Output the [x, y] coordinate of the center of the cell containing the given text.  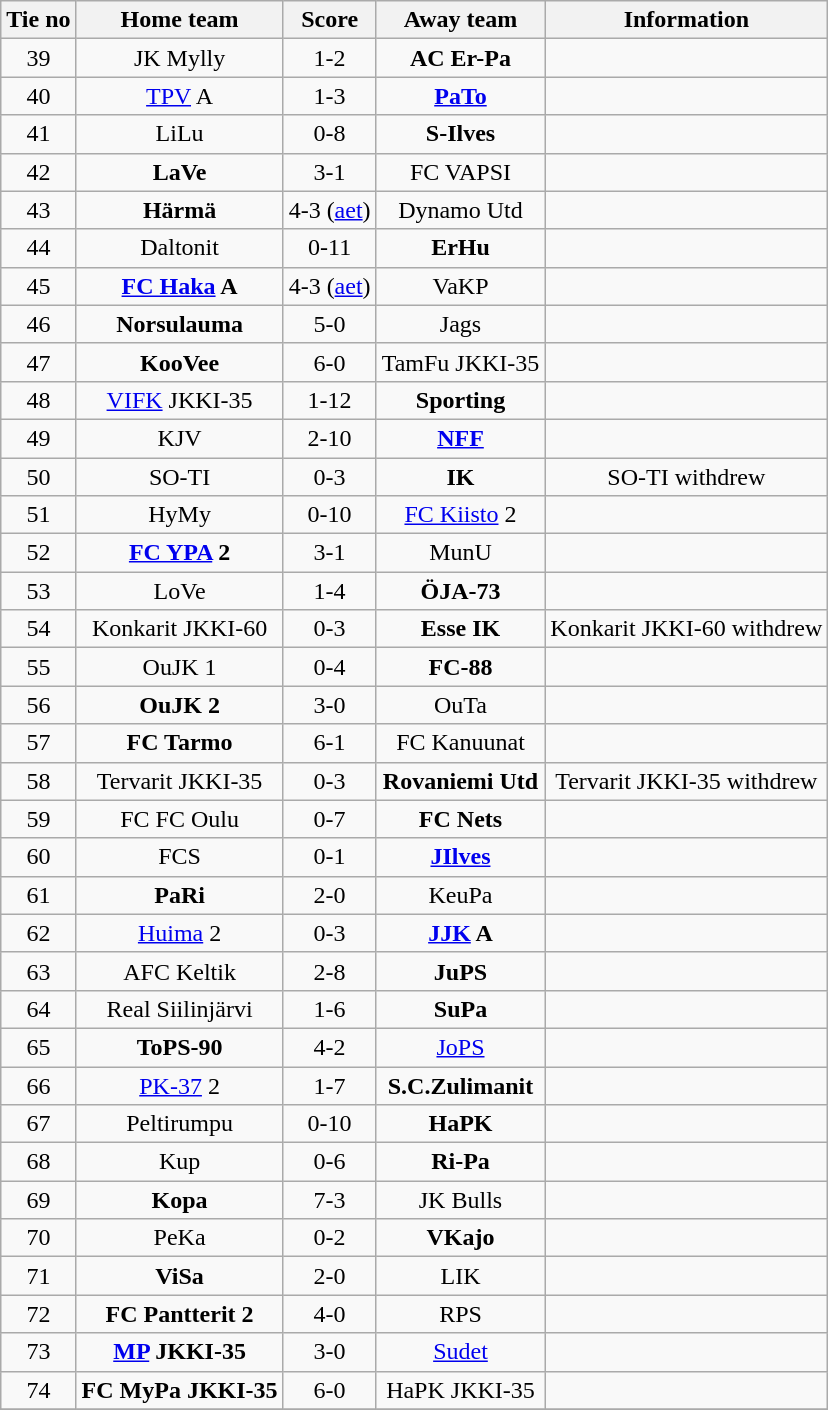
PaTo [460, 96]
FC MyPa JKKI-35 [180, 1390]
VKajo [460, 1238]
43 [38, 210]
5-0 [330, 324]
JK Mylly [180, 58]
6-1 [330, 743]
57 [38, 743]
Score [330, 20]
ÖJA-73 [460, 591]
Esse IK [460, 629]
45 [38, 286]
54 [38, 629]
Real Siilinjärvi [180, 1009]
1-4 [330, 591]
60 [38, 857]
4-0 [330, 1314]
65 [38, 1047]
VIFK JKKI-35 [180, 400]
55 [38, 667]
Dynamo Utd [460, 210]
48 [38, 400]
KeuPa [460, 895]
4-2 [330, 1047]
S.C.Zulimanit [460, 1085]
63 [38, 971]
IK [460, 477]
52 [38, 553]
TPV A [180, 96]
72 [38, 1314]
FC FC Oulu [180, 819]
Ri-Pa [460, 1162]
2-10 [330, 438]
56 [38, 705]
53 [38, 591]
SO-TI withdrew [686, 477]
2-8 [330, 971]
49 [38, 438]
73 [38, 1352]
Norsulauma [180, 324]
Huima 2 [180, 933]
PK-37 2 [180, 1085]
1-3 [330, 96]
VaKP [460, 286]
0-8 [330, 134]
Daltonit [180, 248]
S-Ilves [460, 134]
70 [38, 1238]
59 [38, 819]
Peltirumpu [180, 1124]
Sporting [460, 400]
FC Nets [460, 819]
42 [38, 172]
58 [38, 781]
Sudet [460, 1352]
FC Kanuunat [460, 743]
64 [38, 1009]
SuPa [460, 1009]
Information [686, 20]
LoVe [180, 591]
47 [38, 362]
FC Kiisto 2 [460, 515]
41 [38, 134]
Härmä [180, 210]
1-7 [330, 1085]
66 [38, 1085]
0-7 [330, 819]
Tervarit JKKI-35 withdrew [686, 781]
7-3 [330, 1200]
HyMy [180, 515]
LiLu [180, 134]
HaPK JKKI-35 [460, 1390]
OuTa [460, 705]
SO-TI [180, 477]
RPS [460, 1314]
MunU [460, 553]
Home team [180, 20]
FC-88 [460, 667]
OuJK 2 [180, 705]
74 [38, 1390]
LIK [460, 1276]
AC Er-Pa [460, 58]
51 [38, 515]
0-2 [330, 1238]
Away team [460, 20]
0-6 [330, 1162]
39 [38, 58]
ToPS-90 [180, 1047]
1-2 [330, 58]
62 [38, 933]
JuPS [460, 971]
FC Tarmo [180, 743]
67 [38, 1124]
FC Haka A [180, 286]
1-6 [330, 1009]
NFF [460, 438]
50 [38, 477]
OuJK 1 [180, 667]
0-4 [330, 667]
Konkarit JKKI-60 withdrew [686, 629]
0-1 [330, 857]
Konkarit JKKI-60 [180, 629]
PeKa [180, 1238]
61 [38, 895]
HaPK [460, 1124]
LaVe [180, 172]
Jags [460, 324]
1-12 [330, 400]
ViSa [180, 1276]
FCS [180, 857]
Tervarit JKKI-35 [180, 781]
AFC Keltik [180, 971]
JoPS [460, 1047]
JIlves [460, 857]
PaRi [180, 895]
JK Bulls [460, 1200]
69 [38, 1200]
KJV [180, 438]
TamFu JKKI-35 [460, 362]
Tie no [38, 20]
46 [38, 324]
MP JKKI-35 [180, 1352]
JJK A [460, 933]
44 [38, 248]
FC VAPSI [460, 172]
71 [38, 1276]
Kopa [180, 1200]
FC Pantterit 2 [180, 1314]
40 [38, 96]
68 [38, 1162]
0-11 [330, 248]
FC YPA 2 [180, 553]
KooVee [180, 362]
Kup [180, 1162]
ErHu [460, 248]
Rovaniemi Utd [460, 781]
